Determine the [x, y] coordinate at the center of the cell enclosing the given text.  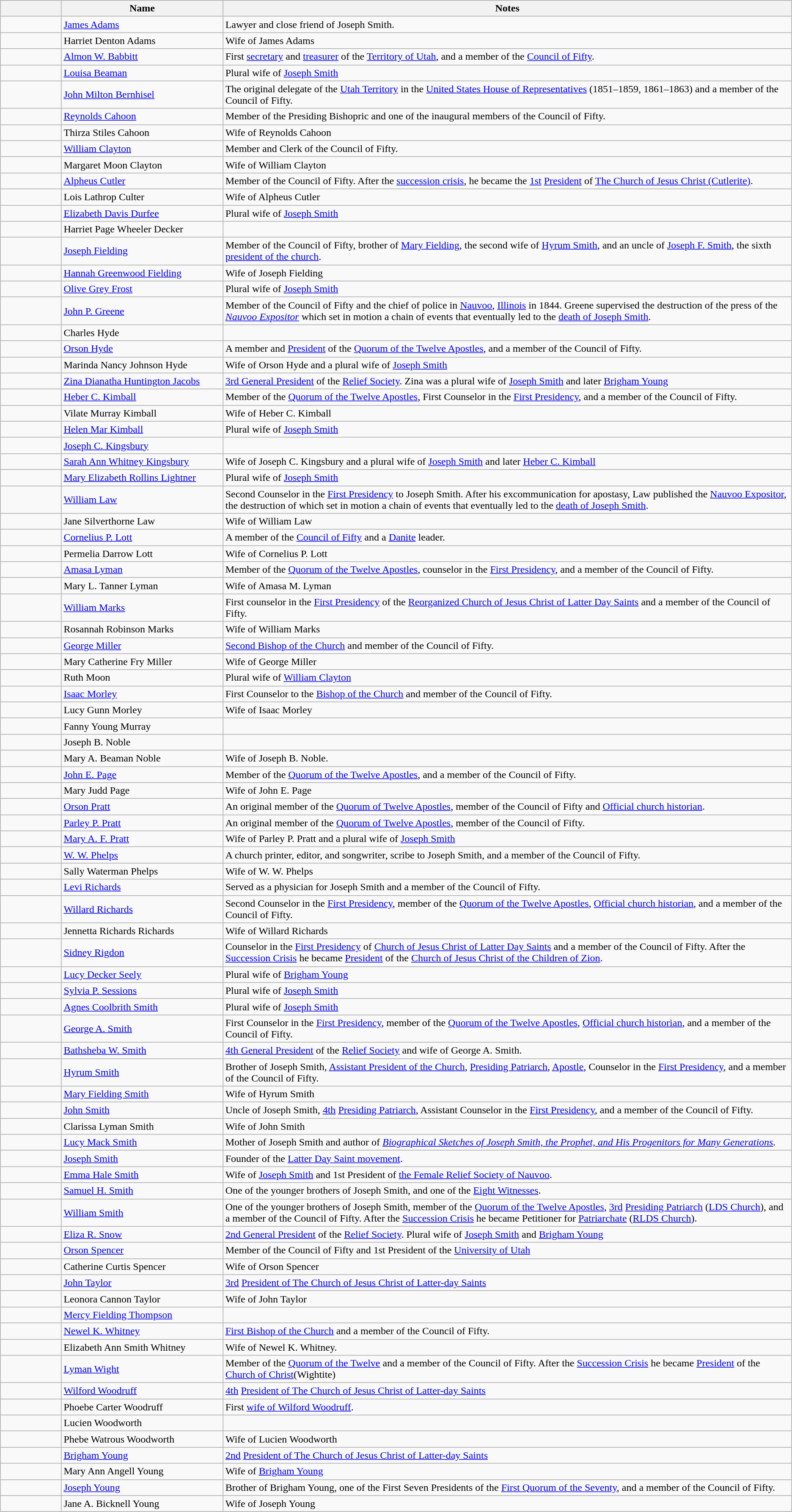
Wife of Brigham Young [507, 1471]
Joseph Smith [142, 1159]
Almon W. Babbitt [142, 57]
Wife of William Law [507, 521]
George A. Smith [142, 1029]
Bathsheba W. Smith [142, 1050]
Wife of John Smith [507, 1126]
W. W. Phelps [142, 855]
William Clayton [142, 149]
Sally Waterman Phelps [142, 871]
Mary Catherine Fry Miller [142, 662]
Joseph Fielding [142, 251]
Phebe Watrous Woodworth [142, 1439]
George Miller [142, 646]
Wife of James Adams [507, 41]
Mercy Fielding Thompson [142, 1315]
Brigham Young [142, 1455]
Orson Spencer [142, 1250]
First counselor in the First Presidency of the Reorganized Church of Jesus Christ of Latter Day Saints and a member of the Council of Fifty. [507, 608]
William Smith [142, 1212]
Served as a physician for Joseph Smith and a member of the Council of Fifty. [507, 887]
Wife of Parley P. Pratt and a plural wife of Joseph Smith [507, 839]
3rd President of The Church of Jesus Christ of Latter-day Saints [507, 1283]
Wife of Hyrum Smith [507, 1094]
Wife of Alpheus Cutler [507, 197]
Wife of Willard Richards [507, 931]
Wife of Orson Hyde and a plural wife of Joseph Smith [507, 365]
John Smith [142, 1110]
Heber C. Kimball [142, 397]
Newel K. Whitney [142, 1331]
Wife of Newel K. Whitney. [507, 1347]
Mary Fielding Smith [142, 1094]
Leonora Cannon Taylor [142, 1299]
Sidney Rigdon [142, 952]
Zina Dianatha Huntington Jacobs [142, 381]
Helen Mar Kimball [142, 429]
Wife of Isaac Morley [507, 710]
Harriet Denton Adams [142, 41]
Hannah Greenwood Fielding [142, 273]
Member of the Council of Fifty. After the succession crisis, he became the 1st President of The Church of Jesus Christ (Cutlerite). [507, 181]
Mary A. Beaman Noble [142, 758]
A church printer, editor, and songwriter, scribe to Joseph Smith, and a member of the Council of Fifty. [507, 855]
Margaret Moon Clayton [142, 165]
Permelia Darrow Lott [142, 554]
Louisa Beaman [142, 73]
A member and President of the Quorum of the Twelve Apostles, and a member of the Council of Fifty. [507, 349]
Agnes Coolbrith Smith [142, 1007]
Mary Elizabeth Rollins Lightner [142, 477]
Ruth Moon [142, 678]
Wife of Cornelius P. Lott [507, 554]
Member of the Quorum of the Twelve Apostles, and a member of the Council of Fifty. [507, 774]
Mary Ann Angell Young [142, 1471]
Thirza Stiles Cahoon [142, 132]
Member of the Council of Fifty and 1st President of the University of Utah [507, 1250]
Wilford Woodruff [142, 1391]
Hyrum Smith [142, 1072]
Founder of the Latter Day Saint movement. [507, 1159]
Wife of Joseph Young [507, 1504]
Wife of Joseph C. Kingsbury and a plural wife of Joseph Smith and later Heber C. Kimball [507, 461]
One of the younger brothers of Joseph Smith, and one of the Eight Witnesses. [507, 1191]
Wife of Reynolds Cahoon [507, 132]
Name [142, 8]
First wife of Wilford Woodruff. [507, 1407]
Mary A. F. Pratt [142, 839]
Wife of Joseph Fielding [507, 273]
Mary L. Tanner Lyman [142, 586]
Second Bishop of the Church and member of the Council of Fifty. [507, 646]
Olive Grey Frost [142, 289]
Member of the Quorum of the Twelve Apostles, counselor in the First Presidency, and a member of the Council of Fifty. [507, 570]
Wife of W. W. Phelps [507, 871]
Wife of John Taylor [507, 1299]
Reynolds Cahoon [142, 116]
Plural wife of William Clayton [507, 678]
John E. Page [142, 774]
First secretary and treasurer of the Territory of Utah, and a member of the Council of Fifty. [507, 57]
Parley P. Pratt [142, 823]
Wife of Lucien Woodworth [507, 1439]
Cornelius P. Lott [142, 538]
John P. Greene [142, 311]
Phoebe Carter Woodruff [142, 1407]
Wife of William Clayton [507, 165]
First Bishop of the Church and a member of the Council of Fifty. [507, 1331]
Wife of John E. Page [507, 791]
Jennetta Richards Richards [142, 931]
Willard Richards [142, 909]
Joseph Young [142, 1487]
Eliza R. Snow [142, 1234]
Joseph B. Noble [142, 742]
4th President of The Church of Jesus Christ of Latter-day Saints [507, 1391]
A member of the Council of Fifty and a Danite leader. [507, 538]
Orson Pratt [142, 807]
Emma Hale Smith [142, 1175]
Elizabeth Ann Smith Whitney [142, 1347]
Charles Hyde [142, 333]
Lucy Mack Smith [142, 1142]
Lyman Wight [142, 1369]
Sylvia P. Sessions [142, 991]
3rd General President of the Relief Society. Zina was a plural wife of Joseph Smith and later Brigham Young [507, 381]
Marinda Nancy Johnson Hyde [142, 365]
Mary Judd Page [142, 791]
Wife of Orson Spencer [507, 1266]
Uncle of Joseph Smith, 4th Presiding Patriarch, Assistant Counselor in the First Presidency, and a member of the Council of Fifty. [507, 1110]
Elizabeth Davis Durfee [142, 213]
Wife of William Marks [507, 629]
4th General President of the Relief Society and wife of George A. Smith. [507, 1050]
Wife of Joseph Smith and 1st President of the Female Relief Society of Nauvoo. [507, 1175]
Amasa Lyman [142, 570]
Wife of Amasa M. Lyman [507, 586]
Wife of Heber C. Kimball [507, 413]
Member of the Quorum of the Twelve Apostles, First Counselor in the First Presidency, and a member of the Council of Fifty. [507, 397]
Joseph C. Kingsbury [142, 445]
2nd General President of the Relief Society. Plural wife of Joseph Smith and Brigham Young [507, 1234]
Plural wife of Brigham Young [507, 974]
Jane Silverthorne Law [142, 521]
2nd President of The Church of Jesus Christ of Latter-day Saints [507, 1455]
William Marks [142, 608]
Lucy Decker Seely [142, 974]
Lucien Woodworth [142, 1423]
Harriet Page Wheeler Decker [142, 229]
An original member of the Quorum of Twelve Apostles, member of the Council of Fifty and Official church historian. [507, 807]
Sarah Ann Whitney Kingsbury [142, 461]
John Milton Bernhisel [142, 95]
Fanny Young Murray [142, 726]
An original member of the Quorum of Twelve Apostles, member of the Council of Fifty. [507, 823]
John Taylor [142, 1283]
Lawyer and close friend of Joseph Smith. [507, 25]
Vilate Murray Kimball [142, 413]
First Counselor to the Bishop of the Church and member of the Council of Fifty. [507, 694]
Brother of Brigham Young, one of the First Seven Presidents of the First Quorum of the Seventy, and a member of the Council of Fifty. [507, 1487]
Clarissa Lyman Smith [142, 1126]
Samuel H. Smith [142, 1191]
Lucy Gunn Morley [142, 710]
Lois Lathrop Culter [142, 197]
Catherine Curtis Spencer [142, 1266]
Member and Clerk of the Council of Fifty. [507, 149]
Wife of George Miller [507, 662]
Isaac Morley [142, 694]
James Adams [142, 25]
Rosannah Robinson Marks [142, 629]
Levi Richards [142, 887]
Jane A. Bicknell Young [142, 1504]
Wife of Joseph B. Noble. [507, 758]
Notes [507, 8]
Mother of Joseph Smith and author of Biographical Sketches of Joseph Smith, the Prophet, and His Progenitors for Many Generations. [507, 1142]
Member of the Presiding Bishopric and one of the inaugural members of the Council of Fifty. [507, 116]
Orson Hyde [142, 349]
William Law [142, 499]
Alpheus Cutler [142, 181]
